For the text-containing cell, return its midpoint in (x, y) coordinate format. 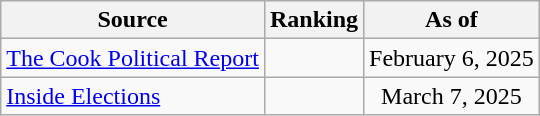
Ranking (314, 20)
February 6, 2025 (452, 58)
Inside Elections (133, 96)
As of (452, 20)
Source (133, 20)
March 7, 2025 (452, 96)
The Cook Political Report (133, 58)
